Search for the cell housing the specified text and yield its [X, Y] center coordinate. 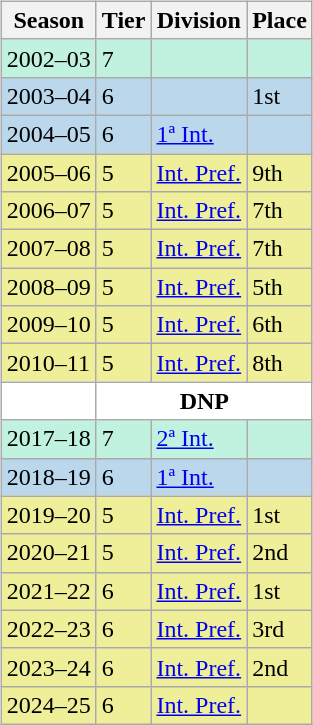
2020–21 [48, 553]
2007–08 [48, 249]
2004–05 [48, 134]
2010–11 [48, 363]
2021–22 [48, 591]
2024–25 [48, 705]
2023–24 [48, 667]
3rd [280, 629]
2003–04 [48, 96]
2002–03 [48, 58]
Tier [124, 20]
Place [280, 20]
8th [280, 363]
2009–10 [48, 325]
2017–18 [48, 439]
2019–20 [48, 515]
5th [280, 287]
2018–19 [48, 477]
2ª Int. [199, 439]
9th [280, 173]
2006–07 [48, 211]
Division [199, 20]
2008–09 [48, 287]
DNP [204, 401]
Season [48, 20]
6th [280, 325]
2022–23 [48, 629]
2005–06 [48, 173]
